Capture the cell that displays the provided text and extract its [x, y] central coordinate. 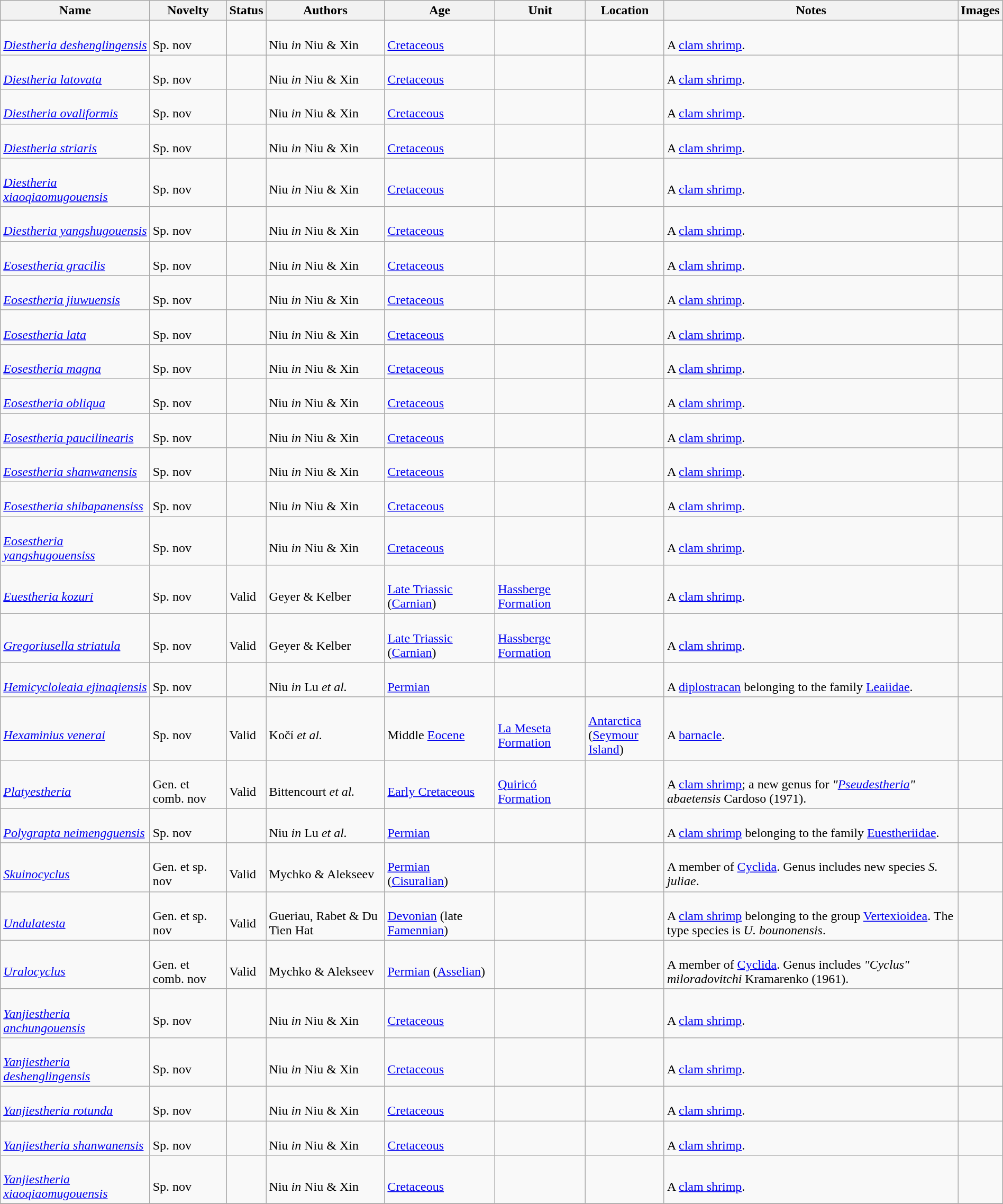
Diestheria latovata [75, 72]
Quiricó Formation [541, 784]
Diestheria ovaliformis [75, 107]
Hemicycloleaia ejinaqiensis [75, 680]
Eosestheria yangshugouensiss [75, 541]
Skuinocyclus [75, 867]
Unit [541, 11]
Notes [810, 11]
Location [625, 11]
Permian (Cisuralian) [440, 867]
A member of Cyclida. Genus includes "Cyclus" miloradovitchi Kramarenko (1961). [810, 964]
Eosestheria obliqua [75, 396]
Eosestheria magna [75, 362]
Early Cretaceous [440, 784]
A clam shrimp belonging to the family Euestheriidae. [810, 826]
Yanjiestheria anchungouensis [75, 1013]
Eosestheria jiuwuensis [75, 293]
Yanjiestheria deshenglingensis [75, 1062]
Authors [325, 11]
Eosestheria shibapanensiss [75, 499]
Permian (Asselian) [440, 964]
Status [247, 11]
Eosestheria shanwanensis [75, 465]
Yanjiestheria xiaoqiaomugouensis [75, 1180]
Euestheria kozuri [75, 590]
Yanjiestheria rotunda [75, 1103]
Novelty [188, 11]
Diestheria deshenglingensis [75, 38]
Undulatesta [75, 916]
A clam shrimp; a new genus for "Pseudestheria" abaetensis Cardoso (1971). [810, 784]
Bittencourt et al. [325, 784]
Hexaminius venerai [75, 729]
Gregoriusella striatula [75, 638]
Yanjiestheria shanwanensis [75, 1138]
Name [75, 11]
Diestheria xiaoqiaomugouensis [75, 182]
Diestheria yangshugouensis [75, 224]
A diplostracan belonging to the family Leaiidae. [810, 680]
Uralocyclus [75, 964]
Eosestheria gracilis [75, 258]
Platyestheria [75, 784]
Diestheria striaris [75, 141]
La Meseta Formation [541, 729]
A clam shrimp belonging to the group Vertexioidea. The type species is U. bounonensis. [810, 916]
Devonian (late Famennian) [440, 916]
Gueriau, Rabet & Du Tien Hat [325, 916]
A barnacle. [810, 729]
Images [980, 11]
Kočí et al. [325, 729]
A member of Cyclida. Genus includes new species S. juliae. [810, 867]
Age [440, 11]
Middle Eocene [440, 729]
Polygrapta neimengguensis [75, 826]
Eosestheria lata [75, 327]
Antarctica(Seymour Island) [625, 729]
Eosestheria paucilinearis [75, 430]
